Find where the given text appears and provide that cell's center as (X, Y) coordinate. 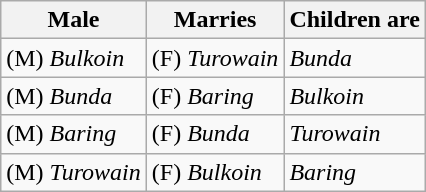
Bulkoin (355, 96)
(M) Bunda (74, 96)
Turowain (355, 134)
Bunda (355, 58)
(F) Baring (215, 96)
Marries (215, 20)
(F) Bulkoin (215, 172)
Baring (355, 172)
(M) Turowain (74, 172)
(F) Turowain (215, 58)
(M) Baring (74, 134)
Male (74, 20)
(F) Bunda (215, 134)
(M) Bulkoin (74, 58)
Children are (355, 20)
